Detect which cell encompasses the target text, then output its (x, y) center coordinate. 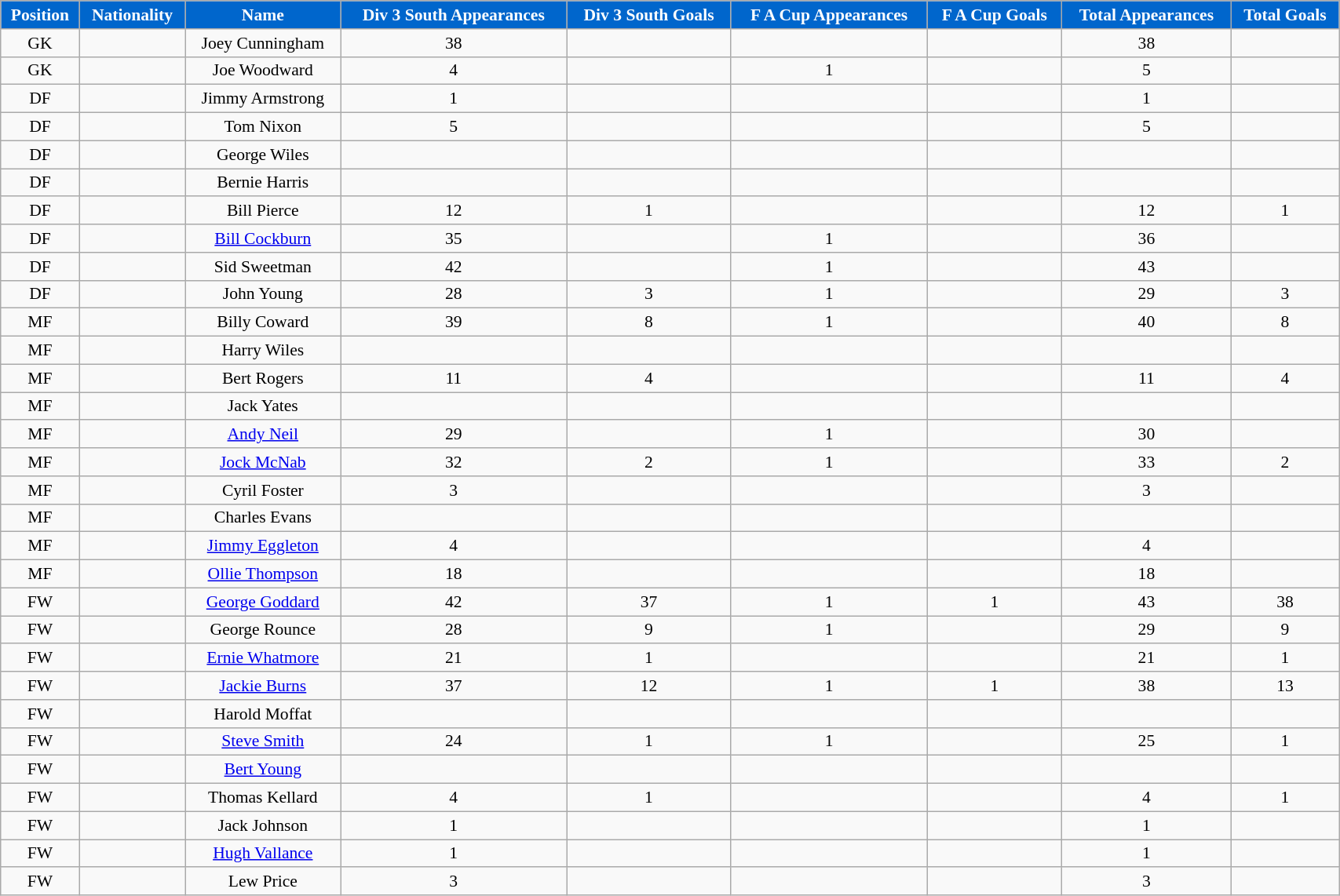
Joe Woodward (263, 71)
Total Appearances (1147, 15)
Bill Cockburn (263, 239)
Bill Pierce (263, 211)
25 (1147, 741)
40 (1147, 322)
George Rounce (263, 630)
32 (454, 462)
Position (40, 15)
Jack Johnson (263, 825)
Charles Evans (263, 518)
Hugh Vallance (263, 854)
F A Cup Goals (994, 15)
Jack Yates (263, 406)
30 (1147, 435)
33 (1147, 462)
Name (263, 15)
Joey Cunningham (263, 43)
Thomas Kellard (263, 798)
35 (454, 239)
Div 3 South Goals (649, 15)
36 (1147, 239)
Tom Nixon (263, 127)
Bert Young (263, 770)
Div 3 South Appearances (454, 15)
Total Goals (1284, 15)
13 (1284, 686)
Billy Coward (263, 322)
39 (454, 322)
John Young (263, 294)
Bernie Harris (263, 183)
Sid Sweetman (263, 267)
Jimmy Armstrong (263, 99)
F A Cup Appearances (829, 15)
George Goddard (263, 602)
Harold Moffat (263, 714)
Andy Neil (263, 435)
Ollie Thompson (263, 574)
George Wiles (263, 155)
Harry Wiles (263, 351)
Nationality (132, 15)
Bert Rogers (263, 378)
Jackie Burns (263, 686)
Ernie Whatmore (263, 658)
Lew Price (263, 882)
Steve Smith (263, 741)
Jock McNab (263, 462)
24 (454, 741)
Jimmy Eggleton (263, 546)
Cyril Foster (263, 490)
